Scan for the cell matching the given text and deliver its (x, y) coordinate at center. 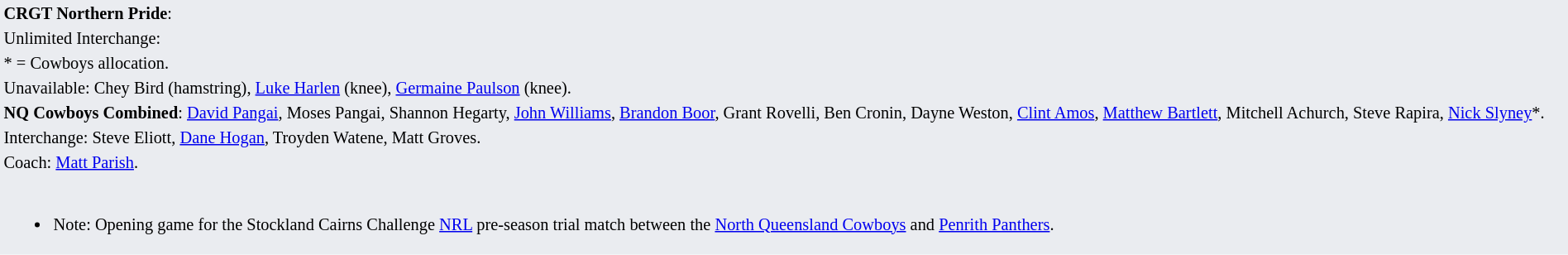
* = Cowboys allocation. (784, 63)
Unlimited Interchange: (784, 38)
CRGT Northern Pride: (784, 13)
Unavailable: Chey Bird (hamstring), Luke Harlen (knee), Germaine Paulson (knee). (784, 88)
Interchange: Steve Eliott, Dane Hogan, Troyden Watene, Matt Groves. (784, 137)
Coach: Matt Parish. (784, 162)
Note: Opening game for the Stockland Cairns Challenge NRL pre-season trial match between the North Queensland Cowboys and Penrith Panthers. (784, 214)
